From the cell containing the given text, extract its center point as (x, y) coordinate. 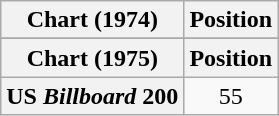
55 (231, 96)
US Billboard 200 (92, 96)
Chart (1974) (92, 20)
Chart (1975) (92, 58)
